Return the (X, Y) coordinate for the center point of the cell that contains the specified text.  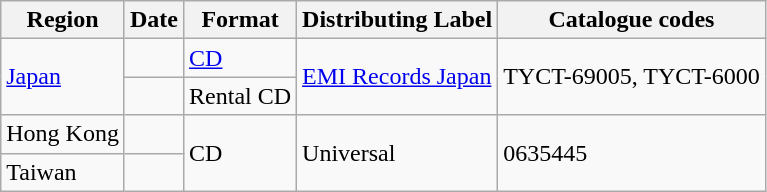
EMI Records Japan (398, 77)
Region (63, 20)
Distributing Label (398, 20)
Japan (63, 77)
Format (240, 20)
Hong Kong (63, 134)
Date (154, 20)
Rental CD (240, 96)
Universal (398, 153)
TYCT-69005, TYCT-6000 (632, 77)
Catalogue codes (632, 20)
0635445 (632, 153)
Taiwan (63, 172)
